Return [x, y] of the center of cell containing provided text 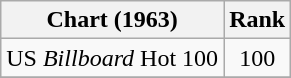
Chart (1963) [112, 20]
100 [258, 58]
Rank [258, 20]
US Billboard Hot 100 [112, 58]
